Locate the cell with the specified text and output its [x, y] center coordinate. 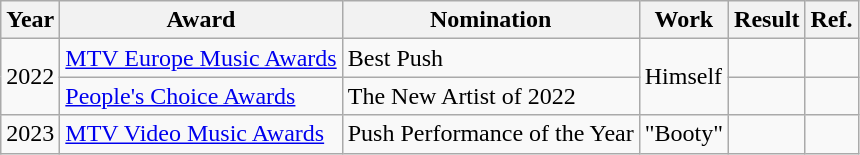
"Booty" [684, 134]
2023 [30, 134]
Result [767, 20]
Award [201, 20]
Ref. [832, 20]
Push Performance of the Year [490, 134]
Himself [684, 77]
People's Choice Awards [201, 96]
Work [684, 20]
MTV Video Music Awards [201, 134]
MTV Europe Music Awards [201, 58]
Year [30, 20]
Nomination [490, 20]
Best Push [490, 58]
The New Artist of 2022 [490, 96]
2022 [30, 77]
